Scan for the cell matching the given text and deliver its (x, y) coordinate at center. 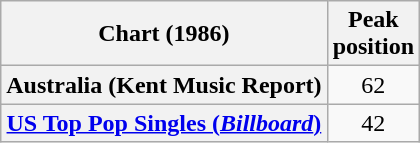
Australia (Kent Music Report) (164, 85)
42 (373, 123)
Peakposition (373, 34)
Chart (1986) (164, 34)
US Top Pop Singles (Billboard) (164, 123)
62 (373, 85)
